Detect which cell encompasses the target text, then output its [x, y] center coordinate. 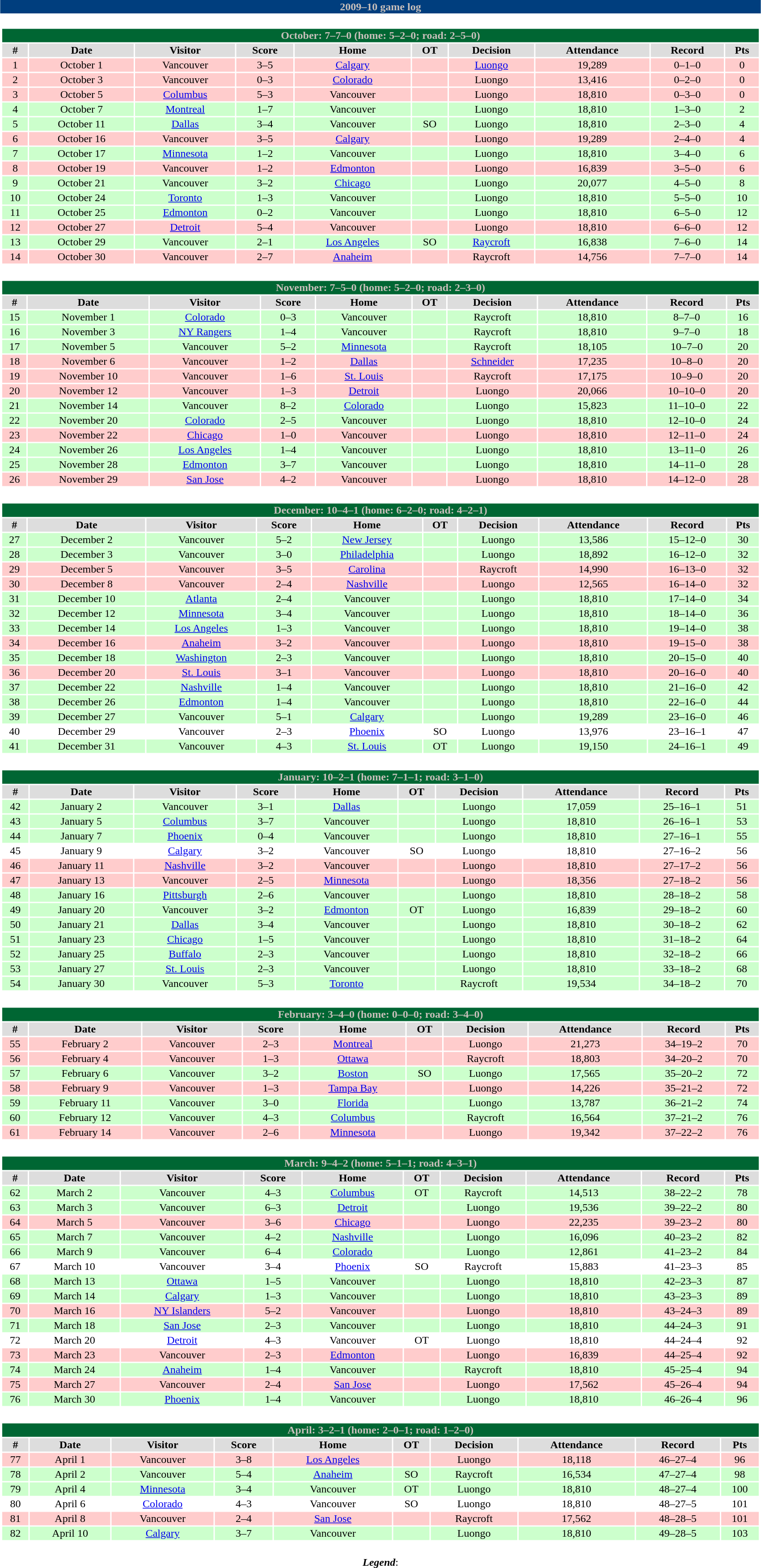
35 [14, 658]
7 [15, 153]
2–4–0 [688, 139]
13–11–0 [687, 450]
March 7 [74, 1237]
17,175 [592, 376]
13,416 [592, 80]
1–6 [288, 376]
December 27 [87, 717]
41–23–2 [683, 1252]
March 16 [74, 1311]
March 14 [74, 1296]
March: 9–4–2 (home: 5–1–1; road: 4–3–1) [380, 1163]
34–18–2 [682, 984]
34–20–2 [684, 1059]
October 27 [82, 228]
April 4 [70, 1489]
27–17–2 [682, 866]
Washington [201, 658]
45 [15, 851]
61 [15, 1132]
February 6 [85, 1073]
15,823 [592, 405]
December 2 [87, 540]
16,534 [577, 1475]
14–11–0 [687, 464]
44–24–3 [683, 1325]
19–14–0 [687, 628]
9–7–0 [687, 332]
45–25–4 [683, 1370]
October 24 [82, 198]
27–16–1 [682, 836]
35–21–2 [684, 1088]
87 [742, 1281]
42–23–3 [683, 1281]
14,513 [583, 1193]
19,342 [585, 1132]
January 11 [81, 866]
January 9 [81, 851]
46–27–4 [678, 1459]
77 [15, 1459]
49–28–5 [678, 1534]
October: 7–7–0 (home: 5–2–0; road: 2–5–0) [380, 35]
April: 3–2–1 (home: 2–0–1; road: 1–2–0) [380, 1430]
March 23 [74, 1355]
November 14 [89, 405]
1–3–0 [688, 110]
February 11 [85, 1103]
5–5–0 [688, 198]
14–12–0 [687, 480]
December 31 [87, 746]
18,892 [593, 555]
March 30 [74, 1399]
Schneider [493, 362]
14,756 [592, 257]
13,787 [585, 1103]
98 [740, 1475]
39 [14, 717]
21 [14, 405]
20,066 [592, 391]
59 [15, 1103]
April 6 [70, 1504]
12–11–0 [687, 435]
January 7 [81, 836]
3–6 [273, 1222]
January 2 [81, 807]
21,273 [585, 1044]
25–16–1 [682, 807]
52 [15, 954]
March 2 [74, 1193]
2–7 [265, 257]
6–5–0 [688, 212]
December 10 [87, 599]
2–1 [265, 242]
November 10 [89, 376]
February 2 [85, 1044]
0–1–0 [688, 65]
March 3 [74, 1207]
100 [740, 1489]
December 12 [87, 614]
0–2–0 [688, 80]
Atlanta [201, 599]
19 [14, 376]
December 3 [87, 555]
March 20 [74, 1340]
October 11 [82, 124]
22–16–0 [687, 702]
63 [15, 1207]
40–23–2 [683, 1237]
0–2 [265, 212]
17 [14, 346]
73 [15, 1355]
April 2 [70, 1475]
57 [15, 1073]
NY Rangers [205, 332]
11 [15, 212]
December 20 [87, 673]
8–7–0 [687, 317]
38–22–2 [683, 1193]
14,990 [593, 569]
15 [14, 317]
5 [15, 124]
1–0 [288, 435]
6–3 [273, 1207]
43–24–3 [683, 1311]
16–13–0 [687, 569]
10–9–0 [687, 376]
1–7 [265, 110]
29 [14, 569]
18–14–0 [687, 614]
11–10–0 [687, 405]
67 [15, 1266]
November 12 [89, 391]
1 [15, 65]
Pittsburgh [185, 895]
November 6 [89, 362]
19–15–0 [687, 643]
17,059 [581, 807]
33 [14, 628]
27–16–2 [682, 851]
October 30 [82, 257]
30–18–2 [682, 925]
9 [15, 183]
7–7–0 [688, 257]
16,564 [585, 1118]
50 [15, 925]
2009–10 game log [380, 7]
46–26–4 [683, 1399]
Carolina [367, 569]
16–14–0 [687, 584]
10–10–0 [687, 391]
26–16–1 [682, 821]
20,077 [592, 183]
October 5 [82, 94]
12,861 [583, 1252]
14,226 [585, 1088]
April 10 [70, 1534]
8–2 [288, 405]
December 22 [87, 687]
December 8 [87, 584]
0–4 [266, 836]
6–6–0 [688, 228]
Philadelphia [367, 555]
32–18–2 [682, 954]
16,838 [592, 242]
19,536 [583, 1207]
November 3 [89, 332]
January 30 [81, 984]
16,096 [583, 1237]
October 1 [82, 65]
February 4 [85, 1059]
41 [14, 746]
23 [14, 435]
3–5–0 [688, 169]
27 [14, 540]
January 23 [81, 939]
18,803 [585, 1059]
13,976 [593, 732]
19,534 [581, 984]
March 5 [74, 1222]
15,883 [583, 1266]
41–23–3 [683, 1266]
January 20 [81, 910]
6–4 [273, 1252]
December 18 [87, 658]
November 29 [89, 480]
February 14 [85, 1132]
Florida [353, 1103]
85 [742, 1266]
48–28–5 [678, 1518]
November 5 [89, 346]
84 [742, 1252]
13,586 [593, 540]
10–8–0 [687, 362]
March 27 [74, 1384]
43 [15, 821]
34–19–2 [684, 1044]
NY Islanders [182, 1311]
28–18–2 [682, 895]
13 [15, 242]
45–26–4 [683, 1384]
2–3–0 [688, 124]
December 16 [87, 643]
January 21 [81, 925]
71 [15, 1325]
27–18–2 [682, 880]
January: 10–2–1 (home: 7–1–1; road: 3–1–0) [380, 777]
35–20–2 [684, 1073]
March 24 [74, 1370]
October 25 [82, 212]
48–27–5 [678, 1504]
November: 7–5–0 (home: 5–2–0; road: 2–3–0) [380, 287]
19,150 [593, 746]
November 20 [89, 421]
January 27 [81, 969]
20–15–0 [687, 658]
4–5–0 [688, 183]
Buffalo [185, 954]
October 3 [82, 80]
October 19 [82, 169]
37–21–2 [684, 1118]
December 5 [87, 569]
April 8 [70, 1518]
October 16 [82, 139]
March 9 [74, 1252]
17,565 [585, 1073]
44–25–4 [683, 1355]
33–18–2 [682, 969]
December 26 [87, 702]
December 29 [87, 732]
81 [15, 1518]
October 29 [82, 242]
January 5 [81, 821]
March 18 [74, 1325]
November 1 [89, 317]
April 1 [70, 1459]
103 [740, 1534]
37–22–2 [684, 1132]
37 [14, 687]
March 10 [74, 1266]
36–21–2 [684, 1103]
12,565 [593, 584]
3–4–0 [688, 153]
February 12 [85, 1118]
69 [15, 1296]
5–1 [284, 717]
18,118 [577, 1459]
31 [14, 599]
February: 3–4–0 (home: 0–0–0; road: 3–4–0) [380, 1014]
79 [15, 1489]
January 25 [81, 954]
Tampa Bay [353, 1088]
January 13 [81, 880]
24–16–1 [687, 746]
91 [742, 1325]
New Jersey [367, 540]
65 [15, 1237]
December: 10–4–1 (home: 6–2–0; road: 4–2–1) [380, 510]
22,235 [583, 1222]
February 9 [85, 1088]
23–16–0 [687, 717]
17,235 [592, 362]
December 14 [87, 628]
25 [14, 464]
48–27–4 [678, 1489]
44–24–4 [683, 1340]
Boston [353, 1073]
39–22–2 [683, 1207]
October 21 [82, 183]
12–10–0 [687, 421]
October 17 [82, 153]
29–18–2 [682, 910]
17–14–0 [687, 599]
November 22 [89, 435]
15–12–0 [687, 540]
23–16–1 [687, 732]
21–16–0 [687, 687]
10–7–0 [687, 346]
November 28 [89, 464]
October 7 [82, 110]
75 [15, 1384]
43–23–3 [683, 1296]
47–27–4 [678, 1475]
48 [15, 895]
7–6–0 [688, 242]
0–3–0 [688, 94]
November 26 [89, 450]
3 [15, 94]
31–18–2 [682, 939]
18,356 [581, 880]
54 [15, 984]
16–12–0 [687, 555]
January 16 [81, 895]
18,105 [592, 346]
39–23–2 [683, 1222]
20–16–0 [687, 673]
3–8 [243, 1459]
March 13 [74, 1281]
